Return (x, y) of the center of cell containing provided text 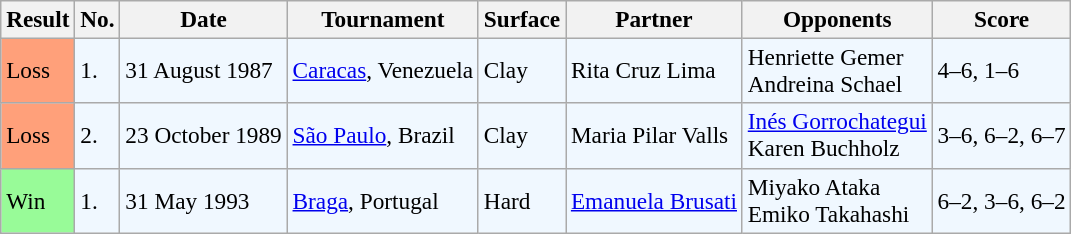
Emanuela Brusati (654, 200)
Miyako Ataka Emiko Takahashi (837, 200)
Win (38, 200)
Caracas, Venezuela (382, 70)
Hard (522, 200)
31 August 1987 (204, 70)
4–6, 1–6 (1002, 70)
31 May 1993 (204, 200)
Braga, Portugal (382, 200)
Maria Pilar Valls (654, 136)
Rita Cruz Lima (654, 70)
Inés Gorrochategui Karen Buchholz (837, 136)
3–6, 6–2, 6–7 (1002, 136)
Date (204, 19)
Score (1002, 19)
Partner (654, 19)
Opponents (837, 19)
6–2, 3–6, 6–2 (1002, 200)
São Paulo, Brazil (382, 136)
Result (38, 19)
Surface (522, 19)
2. (98, 136)
Tournament (382, 19)
Henriette Gemer Andreina Schael (837, 70)
No. (98, 19)
23 October 1989 (204, 136)
